Identify which cell holds the provided text, then report its (x, y) central coordinate. 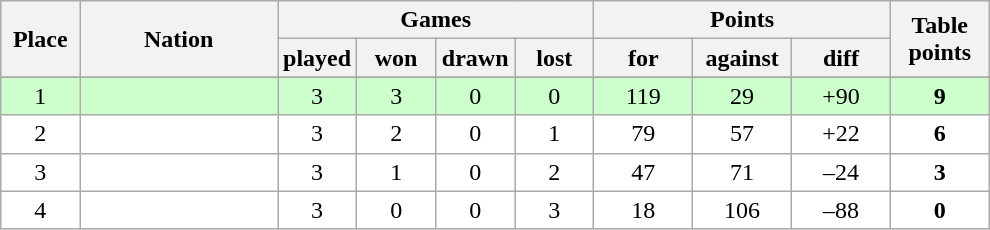
9 (940, 96)
106 (742, 210)
6 (940, 134)
4 (40, 210)
for (644, 58)
diff (842, 58)
71 (742, 172)
+22 (842, 134)
57 (742, 134)
–88 (842, 210)
79 (644, 134)
119 (644, 96)
+90 (842, 96)
Place (40, 39)
played (318, 58)
drawn (476, 58)
Games (436, 20)
Points (742, 20)
–24 (842, 172)
Nation (179, 39)
18 (644, 210)
Tablepoints (940, 39)
against (742, 58)
lost (554, 58)
29 (742, 96)
won (396, 58)
47 (644, 172)
